Scan for the cell matching the given text and deliver its [x, y] coordinate at center. 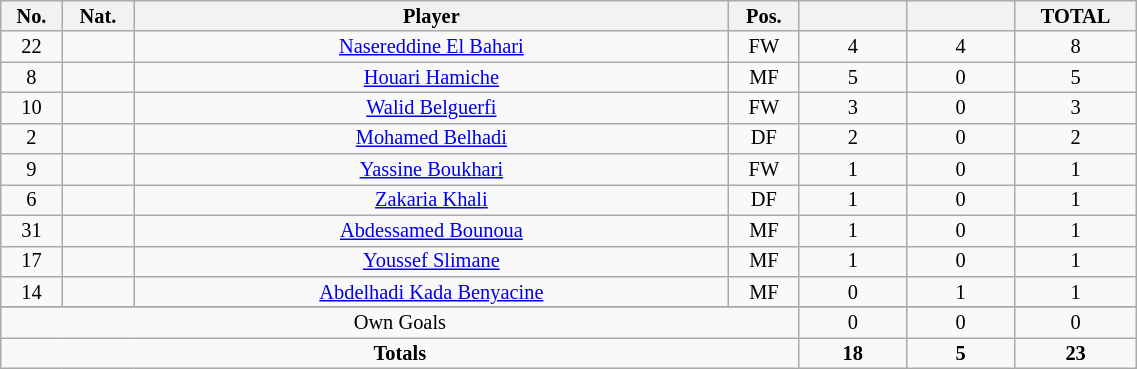
14 [32, 292]
Walid Belguerfi [432, 108]
TOTAL [1075, 16]
Pos. [764, 16]
Player [432, 16]
Nat. [98, 16]
18 [853, 354]
Mohamed Belhadi [432, 138]
Zakaria Khali [432, 200]
17 [32, 262]
No. [32, 16]
10 [32, 108]
23 [1075, 354]
22 [32, 46]
Own Goals [400, 322]
Abdessamed Bounoua [432, 230]
9 [32, 170]
31 [32, 230]
Abdelhadi Kada Benyacine [432, 292]
Totals [400, 354]
Nasereddine El Bahari [432, 46]
Yassine Boukhari [432, 170]
6 [32, 200]
Youssef Slimane [432, 262]
Houari Hamiche [432, 78]
